Find where the given text appears and provide that cell's center as [X, Y] coordinate. 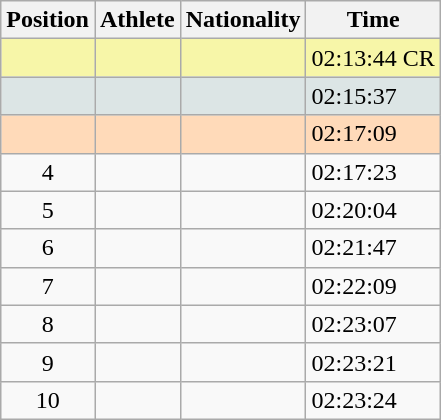
Athlete [137, 20]
6 [48, 248]
02:22:09 [373, 286]
Position [48, 20]
02:17:23 [373, 172]
8 [48, 324]
02:23:21 [373, 362]
02:21:47 [373, 248]
4 [48, 172]
7 [48, 286]
9 [48, 362]
02:20:04 [373, 210]
Time [373, 20]
02:23:24 [373, 400]
5 [48, 210]
Nationality [243, 20]
02:15:37 [373, 96]
02:23:07 [373, 324]
10 [48, 400]
02:17:09 [373, 134]
02:13:44 CR [373, 58]
